Search for the cell housing the specified text and yield its [X, Y] center coordinate. 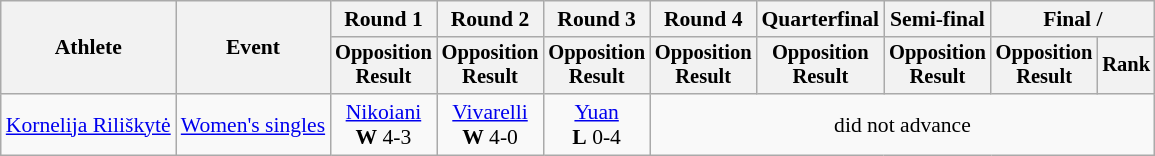
Round 3 [596, 19]
Yuan L 0-4 [596, 124]
Round 2 [490, 19]
Semi-final [938, 19]
Quarterfinal [821, 19]
Nikoiani W 4-3 [384, 124]
Women's singles [253, 124]
Event [253, 48]
Round 4 [704, 19]
Final / [1073, 19]
did not advance [902, 124]
Rank [1126, 66]
Athlete [88, 48]
Round 1 [384, 19]
Kornelija Riliškytė [88, 124]
Vivarelli W 4-0 [490, 124]
